Detect which cell encompasses the target text, then output its [X, Y] center coordinate. 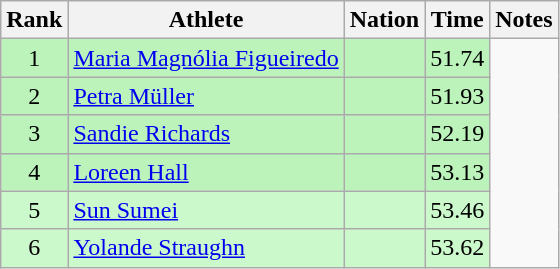
Loreen Hall [206, 172]
Sandie Richards [206, 134]
2 [34, 96]
Time [458, 20]
6 [34, 248]
53.13 [458, 172]
51.74 [458, 58]
52.19 [458, 134]
Rank [34, 20]
Petra Müller [206, 96]
1 [34, 58]
4 [34, 172]
Sun Sumei [206, 210]
Maria Magnólia Figueiredo [206, 58]
51.93 [458, 96]
3 [34, 134]
5 [34, 210]
Nation [384, 20]
53.46 [458, 210]
Notes [524, 20]
Athlete [206, 20]
Yolande Straughn [206, 248]
53.62 [458, 248]
